Locate the cell with the specified text and output its (x, y) center coordinate. 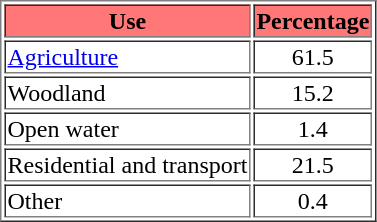
Use (127, 20)
Woodland (127, 92)
Percentage (312, 20)
15.2 (312, 92)
Agriculture (127, 56)
61.5 (312, 56)
Other (127, 200)
1.4 (312, 128)
0.4 (312, 200)
Open water (127, 128)
21.5 (312, 164)
Residential and transport (127, 164)
